Return the (X, Y) coordinate for the center point of the cell that contains the specified text.  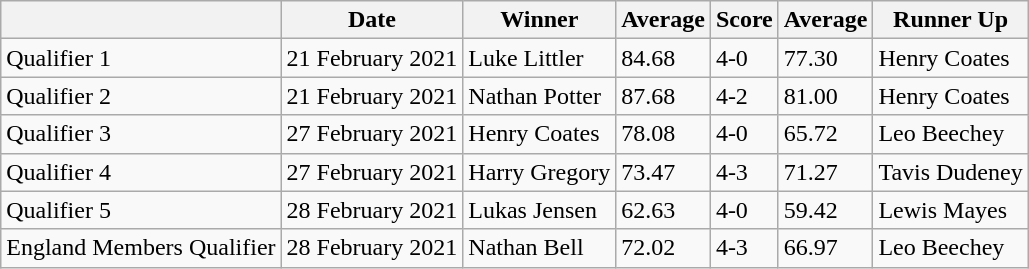
Qualifier 1 (141, 58)
Harry Gregory (540, 172)
84.68 (664, 58)
72.02 (664, 248)
81.00 (826, 96)
65.72 (826, 134)
Qualifier 4 (141, 172)
77.30 (826, 58)
66.97 (826, 248)
Nathan Bell (540, 248)
Luke Littler (540, 58)
Runner Up (950, 20)
Date (372, 20)
87.68 (664, 96)
Tavis Dudeney (950, 172)
59.42 (826, 210)
Lewis Mayes (950, 210)
73.47 (664, 172)
Qualifier 2 (141, 96)
71.27 (826, 172)
78.08 (664, 134)
Qualifier 3 (141, 134)
Nathan Potter (540, 96)
Score (744, 20)
England Members Qualifier (141, 248)
62.63 (664, 210)
Winner (540, 20)
Lukas Jensen (540, 210)
4-2 (744, 96)
Qualifier 5 (141, 210)
